Detect which cell encompasses the target text, then output its (X, Y) center coordinate. 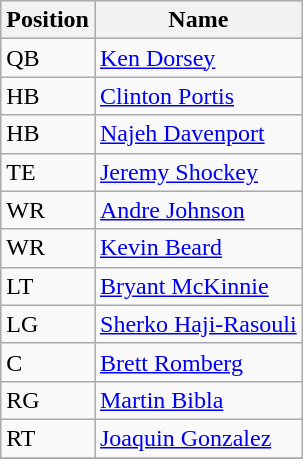
Sherko Haji-Rasouli (198, 324)
RT (48, 438)
Andre Johnson (198, 210)
RG (48, 400)
C (48, 362)
Ken Dorsey (198, 58)
Clinton Portis (198, 96)
TE (48, 172)
Position (48, 20)
Jeremy Shockey (198, 172)
Kevin Beard (198, 248)
Name (198, 20)
Brett Romberg (198, 362)
Najeh Davenport (198, 134)
Martin Bibla (198, 400)
Bryant McKinnie (198, 286)
Joaquin Gonzalez (198, 438)
LG (48, 324)
QB (48, 58)
LT (48, 286)
